For the text-containing cell, return its midpoint in (X, Y) coordinate format. 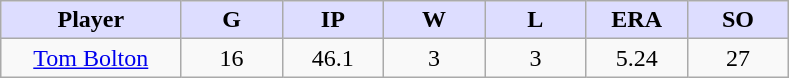
W (434, 20)
Player (91, 20)
ERA (636, 20)
16 (232, 58)
L (536, 20)
G (232, 20)
IP (332, 20)
Tom Bolton (91, 58)
5.24 (636, 58)
46.1 (332, 58)
27 (738, 58)
SO (738, 20)
